Return (X, Y) of the center of cell containing provided text 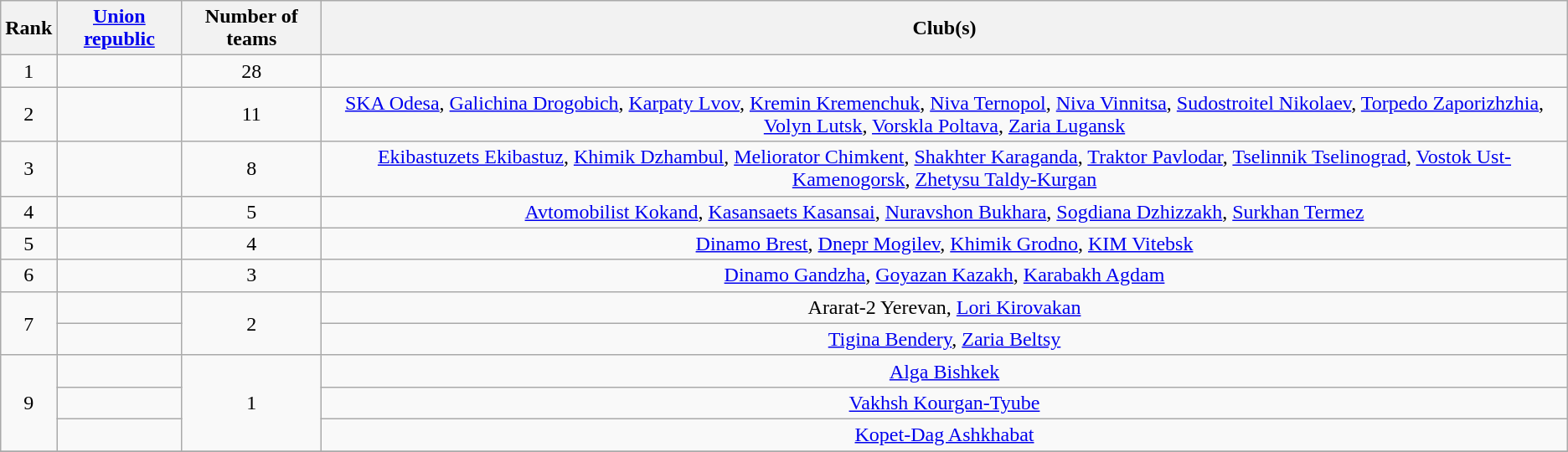
8 (251, 169)
Avtomobilist Kokand, Kasansaets Kasansai, Nuravshon Bukhara, Sogdiana Dzhizzakh, Surkhan Termez (945, 212)
28 (251, 71)
Dinamo Gandzha, Goyazan Kazakh, Karabakh Agdam (945, 275)
Number of teams (251, 28)
7 (28, 323)
Rank (28, 28)
Vakhsh Kourgan‑Tyube (945, 403)
11 (251, 114)
Kopet-Dag Ashkhabat (945, 434)
Ararat-2 Yerevan, Lori Kirovakan (945, 307)
Alga Bishkek (945, 371)
Dinamo Brest, Dnepr Mogilev, Khimik Grodno, KIM Vitebsk (945, 244)
Tigina Bendery, Zaria Beltsy (945, 339)
9 (28, 403)
6 (28, 275)
Club(s) (945, 28)
Union republic (119, 28)
